Find where the given text appears and provide that cell's center as (x, y) coordinate. 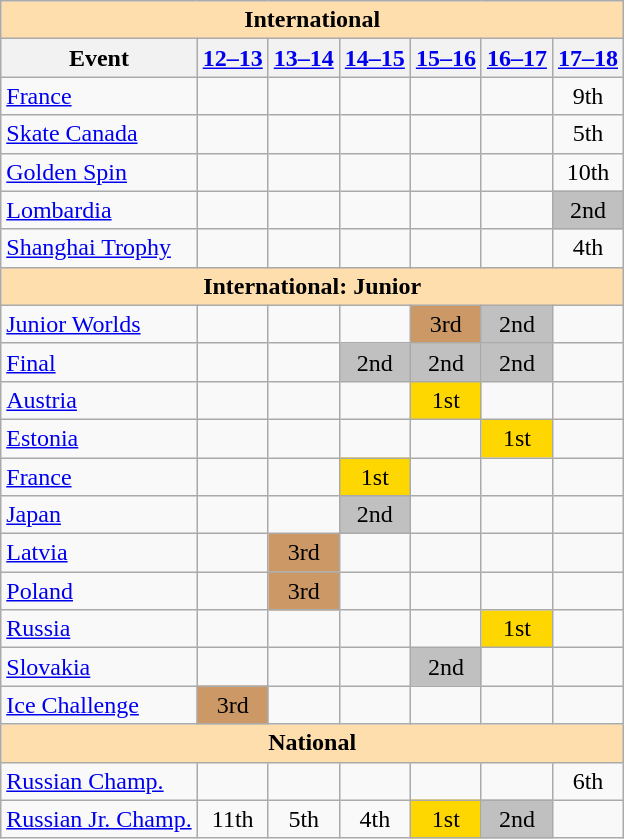
Austria (99, 400)
Poland (99, 591)
National (312, 743)
17–18 (588, 58)
15–16 (446, 58)
10th (588, 172)
Ice Challenge (99, 705)
11th (232, 819)
6th (588, 781)
Shanghai Trophy (99, 248)
Skate Canada (99, 134)
13–14 (304, 58)
Russian Champ. (99, 781)
Lombardia (99, 210)
Golden Spin (99, 172)
9th (588, 96)
Russian Jr. Champ. (99, 819)
16–17 (516, 58)
Final (99, 362)
Russia (99, 629)
Latvia (99, 553)
Slovakia (99, 667)
Event (99, 58)
Junior Worlds (99, 324)
12–13 (232, 58)
14–15 (374, 58)
Japan (99, 515)
Estonia (99, 438)
International (312, 20)
International: Junior (312, 286)
